Locate the cell with the specified text and output its (x, y) center coordinate. 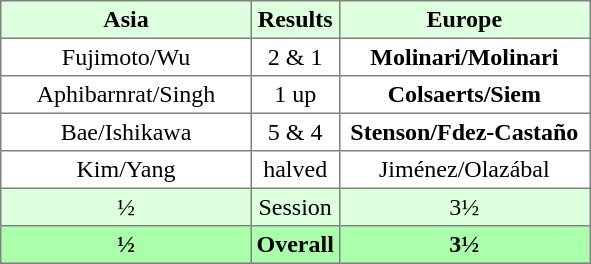
Bae/Ishikawa (126, 132)
Kim/Yang (126, 170)
Jiménez/Olazábal (464, 170)
Session (295, 207)
Overall (295, 245)
Stenson/Fdez-Castaño (464, 132)
halved (295, 170)
Europe (464, 20)
Colsaerts/Siem (464, 95)
Fujimoto/Wu (126, 57)
Asia (126, 20)
1 up (295, 95)
5 & 4 (295, 132)
Results (295, 20)
2 & 1 (295, 57)
Aphibarnrat/Singh (126, 95)
Molinari/Molinari (464, 57)
